Extract the [x, y] coordinate from the center of the cell holding the provided text.  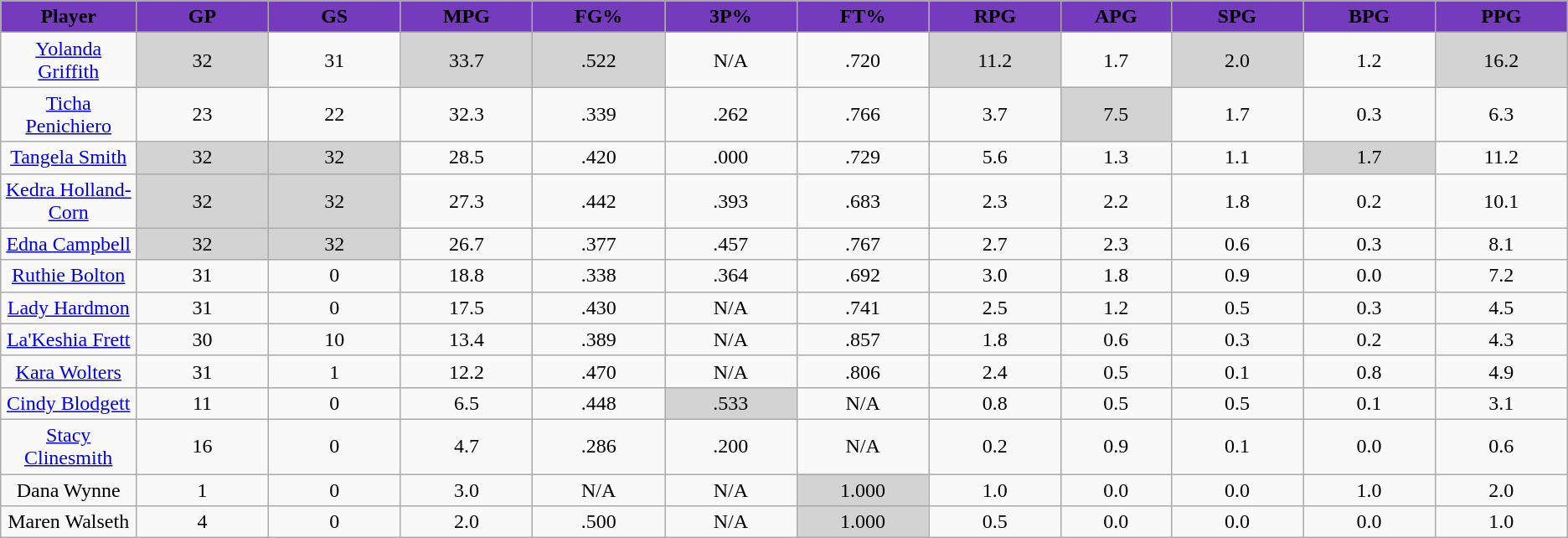
5.6 [995, 158]
PPG [1501, 17]
.393 [731, 201]
26.7 [467, 244]
.729 [863, 158]
.262 [731, 114]
13.4 [467, 339]
16.2 [1501, 60]
Ticha Penichiero [69, 114]
APG [1116, 17]
27.3 [467, 201]
Tangela Smith [69, 158]
23 [203, 114]
2.5 [995, 308]
.767 [863, 244]
33.7 [467, 60]
4.7 [467, 446]
Ruthie Bolton [69, 276]
Edna Campbell [69, 244]
10.1 [1501, 201]
16 [203, 446]
.389 [599, 339]
Kedra Holland-Corn [69, 201]
30 [203, 339]
2.4 [995, 371]
RPG [995, 17]
3.7 [995, 114]
4.9 [1501, 371]
7.2 [1501, 276]
10 [334, 339]
SPG [1237, 17]
6.5 [467, 403]
17.5 [467, 308]
Player [69, 17]
32.3 [467, 114]
.692 [863, 276]
FG% [599, 17]
Kara Wolters [69, 371]
.430 [599, 308]
.766 [863, 114]
.200 [731, 446]
.442 [599, 201]
2.2 [1116, 201]
Lady Hardmon [69, 308]
4 [203, 522]
.286 [599, 446]
2.7 [995, 244]
.420 [599, 158]
8.1 [1501, 244]
.364 [731, 276]
22 [334, 114]
FT% [863, 17]
Stacy Clinesmith [69, 446]
.683 [863, 201]
BPG [1369, 17]
Maren Walseth [69, 522]
.339 [599, 114]
.470 [599, 371]
1.3 [1116, 158]
.500 [599, 522]
6.3 [1501, 114]
GP [203, 17]
4.5 [1501, 308]
Yolanda Griffith [69, 60]
.000 [731, 158]
12.2 [467, 371]
.338 [599, 276]
MPG [467, 17]
.457 [731, 244]
7.5 [1116, 114]
.741 [863, 308]
La'Keshia Frett [69, 339]
28.5 [467, 158]
.522 [599, 60]
.448 [599, 403]
.377 [599, 244]
Cindy Blodgett [69, 403]
4.3 [1501, 339]
.533 [731, 403]
.857 [863, 339]
Dana Wynne [69, 490]
11 [203, 403]
GS [334, 17]
18.8 [467, 276]
1.1 [1237, 158]
3.1 [1501, 403]
3P% [731, 17]
.806 [863, 371]
.720 [863, 60]
